Find where the given text appears and provide that cell's center as (x, y) coordinate. 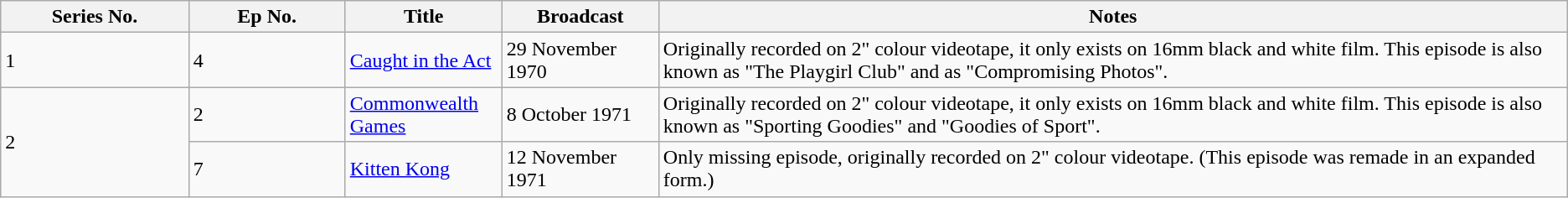
Broadcast (580, 17)
4 (266, 60)
8 October 1971 (580, 114)
Title (424, 17)
Series No. (95, 17)
29 November 1970 (580, 60)
Notes (1112, 17)
Caught in the Act (424, 60)
1 (95, 60)
Ep No. (266, 17)
12 November 1971 (580, 169)
Kitten Kong (424, 169)
Only missing episode, originally recorded on 2" colour videotape. (This episode was remade in an expanded form.) (1112, 169)
Commonwealth Games (424, 114)
7 (266, 169)
